Scan for the cell matching the given text and deliver its [X, Y] coordinate at center. 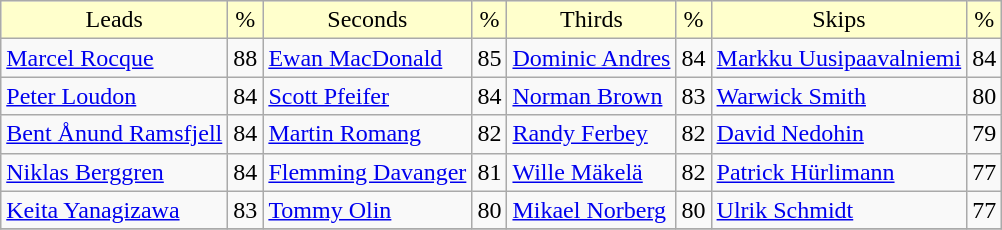
Seconds [368, 20]
Patrick Hürlimann [839, 172]
Randy Ferbey [592, 134]
Martin Romang [368, 134]
Skips [839, 20]
Niklas Berggren [114, 172]
88 [246, 58]
David Nedohin [839, 134]
Norman Brown [592, 96]
Flemming Davanger [368, 172]
81 [490, 172]
Markku Uusipaavalniemi [839, 58]
Mikael Norberg [592, 210]
Scott Pfeifer [368, 96]
Ewan MacDonald [368, 58]
Thirds [592, 20]
Marcel Rocque [114, 58]
85 [490, 58]
Bent Ånund Ramsfjell [114, 134]
Leads [114, 20]
Keita Yanagizawa [114, 210]
Tommy Olin [368, 210]
Ulrik Schmidt [839, 210]
Warwick Smith [839, 96]
Wille Mäkelä [592, 172]
Dominic Andres [592, 58]
Peter Loudon [114, 96]
79 [984, 134]
